Identify which cell holds the provided text, then report its [x, y] central coordinate. 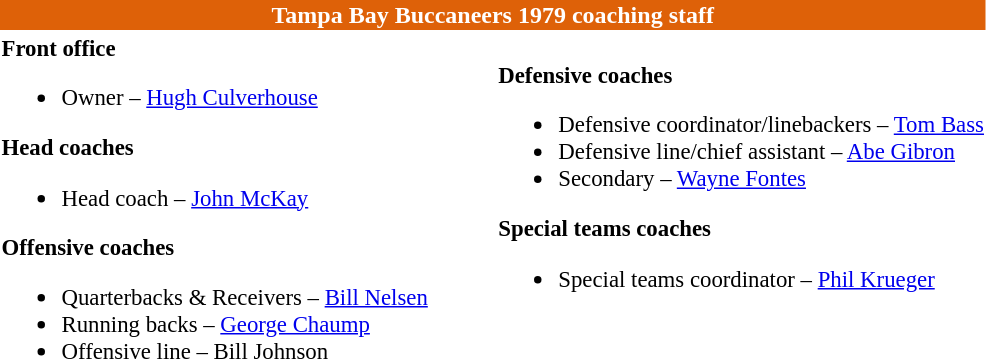
Tampa Bay Buccaneers 1979 coaching staff [492, 15]
